Capture the cell that displays the provided text and extract its [x, y] central coordinate. 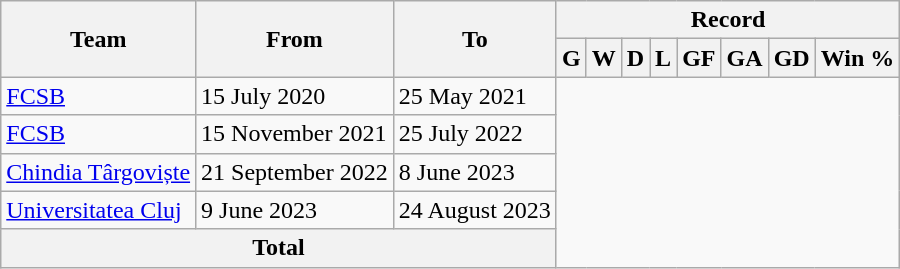
Record [728, 20]
21 September 2022 [295, 172]
Win % [858, 58]
8 June 2023 [474, 172]
Team [98, 39]
Chindia Târgoviște [98, 172]
G [571, 58]
W [604, 58]
Universitatea Cluj [98, 210]
D [635, 58]
To [474, 39]
15 July 2020 [295, 96]
GF [699, 58]
L [664, 58]
9 June 2023 [295, 210]
25 July 2022 [474, 134]
GD [792, 58]
15 November 2021 [295, 134]
Total [279, 248]
GA [744, 58]
25 May 2021 [474, 96]
From [295, 39]
24 August 2023 [474, 210]
